Search for the cell housing the specified text and yield its (X, Y) center coordinate. 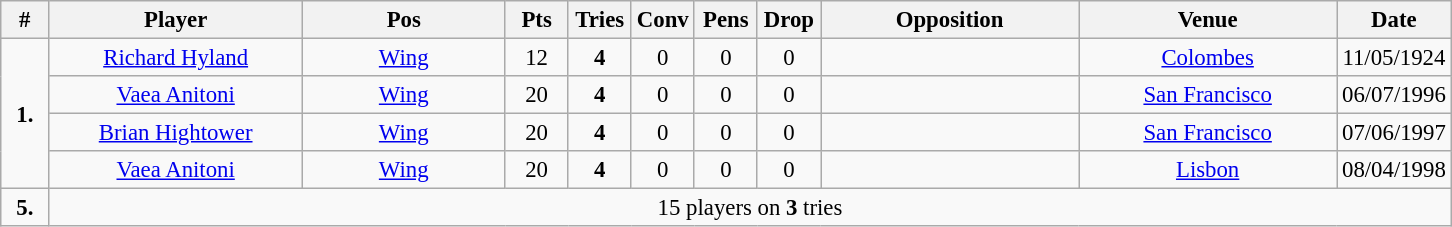
12 (536, 58)
11/05/1924 (1394, 58)
Pts (536, 20)
Lisbon (1208, 170)
Date (1394, 20)
Colombes (1208, 58)
Drop (788, 20)
5. (25, 208)
Tries (600, 20)
07/06/1997 (1394, 133)
Pos (404, 20)
Player (176, 20)
08/04/1998 (1394, 170)
15 players on 3 tries (750, 208)
Venue (1208, 20)
Pens (726, 20)
1. (25, 114)
Brian Hightower (176, 133)
Opposition (949, 20)
Conv (662, 20)
# (25, 20)
Richard Hyland (176, 58)
06/07/1996 (1394, 95)
